Detect which cell encompasses the target text, then output its [X, Y] center coordinate. 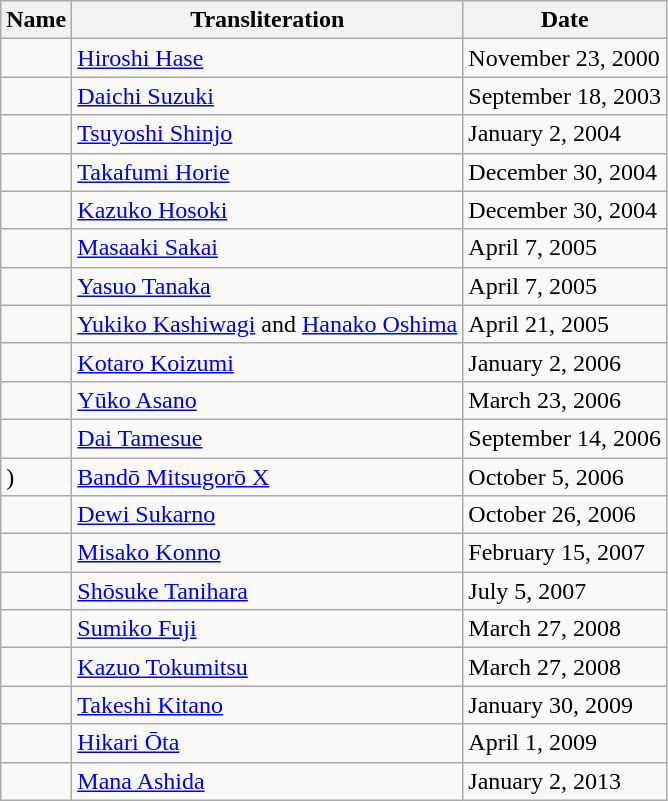
Yasuo Tanaka [268, 286]
Yukiko Kashiwagi and Hanako Oshima [268, 324]
Yūko Asano [268, 400]
Daichi Suzuki [268, 96]
Shōsuke Tanihara [268, 591]
Takafumi Horie [268, 172]
July 5, 2007 [565, 591]
January 2, 2013 [565, 781]
Dai Tamesue [268, 438]
Name [36, 20]
Masaaki Sakai [268, 248]
September 14, 2006 [565, 438]
Transliteration [268, 20]
Tsuyoshi Shinjo [268, 134]
Takeshi Kitano [268, 705]
Mana Ashida [268, 781]
November 23, 2000 [565, 58]
April 1, 2009 [565, 743]
Misako Konno [268, 553]
January 30, 2009 [565, 705]
Kazuo Tokumitsu [268, 667]
Sumiko Fuji [268, 629]
February 15, 2007 [565, 553]
March 23, 2006 [565, 400]
Date [565, 20]
Bandō Mitsugorō X [268, 477]
Hiroshi Hase [268, 58]
September 18, 2003 [565, 96]
January 2, 2006 [565, 362]
April 21, 2005 [565, 324]
) [36, 477]
October 5, 2006 [565, 477]
Dewi Sukarno [268, 515]
October 26, 2006 [565, 515]
Kazuko Hosoki [268, 210]
January 2, 2004 [565, 134]
Kotaro Koizumi [268, 362]
Hikari Ōta [268, 743]
